Provide the (X, Y) coordinate of the cell's center where the given text is located.  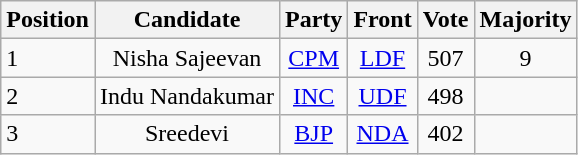
INC (314, 96)
NDA (382, 134)
402 (446, 134)
Sreedevi (186, 134)
Nisha Sajeevan (186, 58)
Vote (446, 20)
507 (446, 58)
BJP (314, 134)
Candidate (186, 20)
2 (48, 96)
9 (526, 58)
Party (314, 20)
Front (382, 20)
Position (48, 20)
3 (48, 134)
UDF (382, 96)
498 (446, 96)
1 (48, 58)
LDF (382, 58)
CPM (314, 58)
Indu Nandakumar (186, 96)
Majority (526, 20)
